Search for the cell housing the specified text and yield its (x, y) center coordinate. 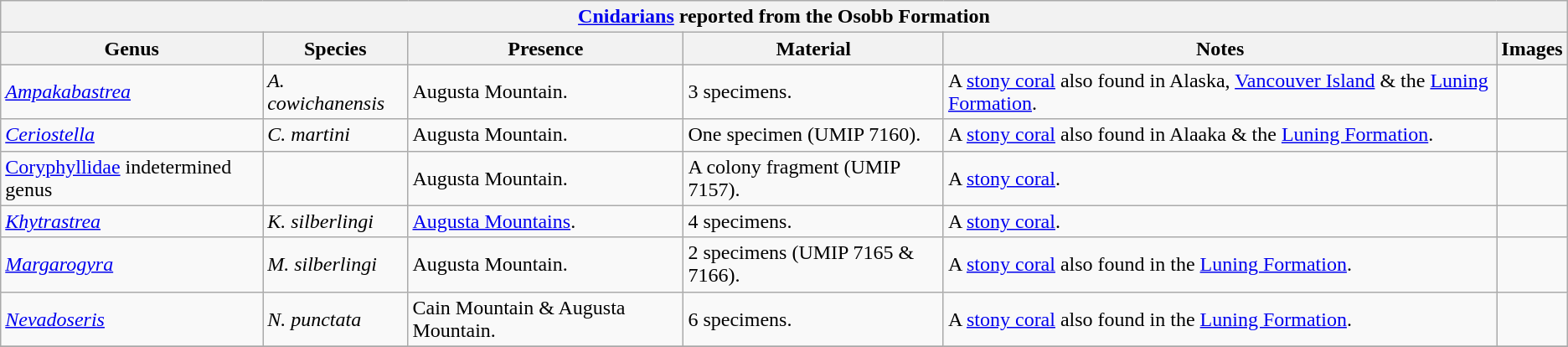
Images (1532, 49)
Presence (546, 49)
Cnidarians reported from the Osobb Formation (784, 17)
A. cowichanensis (335, 92)
Genus (132, 49)
N. punctata (335, 319)
C. martini (335, 135)
Species (335, 49)
Ceriostella (132, 135)
One specimen (UMIP 7160). (814, 135)
Augusta Mountains. (546, 221)
A colony fragment (UMIP 7157). (814, 178)
6 specimens. (814, 319)
Material (814, 49)
Ampakabastrea (132, 92)
K. silberlingi (335, 221)
A stony coral also found in Alaaka & the Luning Formation. (1220, 135)
Khytrastrea (132, 221)
3 specimens. (814, 92)
Notes (1220, 49)
4 specimens. (814, 221)
Coryphyllidae indetermined genus (132, 178)
Cain Mountain & Augusta Mountain. (546, 319)
Nevadoseris (132, 319)
M. silberlingi (335, 265)
Margarogyra (132, 265)
A stony coral also found in Alaska, Vancouver Island & the Luning Formation. (1220, 92)
2 specimens (UMIP 7165 & 7166). (814, 265)
